Return the [X, Y] coordinate for the center point of the cell that contains the specified text.  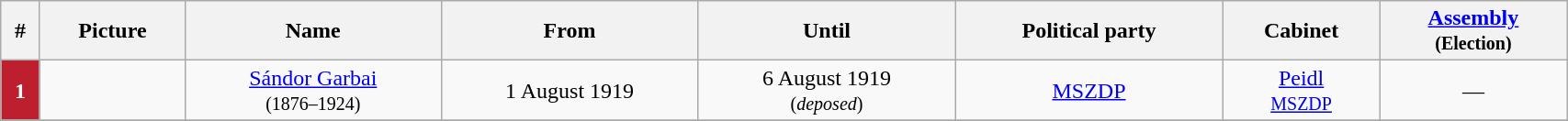
1 [20, 90]
MSZDP [1089, 90]
Until [827, 31]
Cabinet [1301, 31]
PeidlMSZDP [1301, 90]
1 August 1919 [570, 90]
Name [312, 31]
Assembly(Election) [1473, 31]
From [570, 31]
6 August 1919(deposed) [827, 90]
Picture [112, 31]
Sándor Garbai(1876–1924) [312, 90]
Political party [1089, 31]
— [1473, 90]
# [20, 31]
